Provide the [x, y] coordinate of the cell's center where the given text is located.  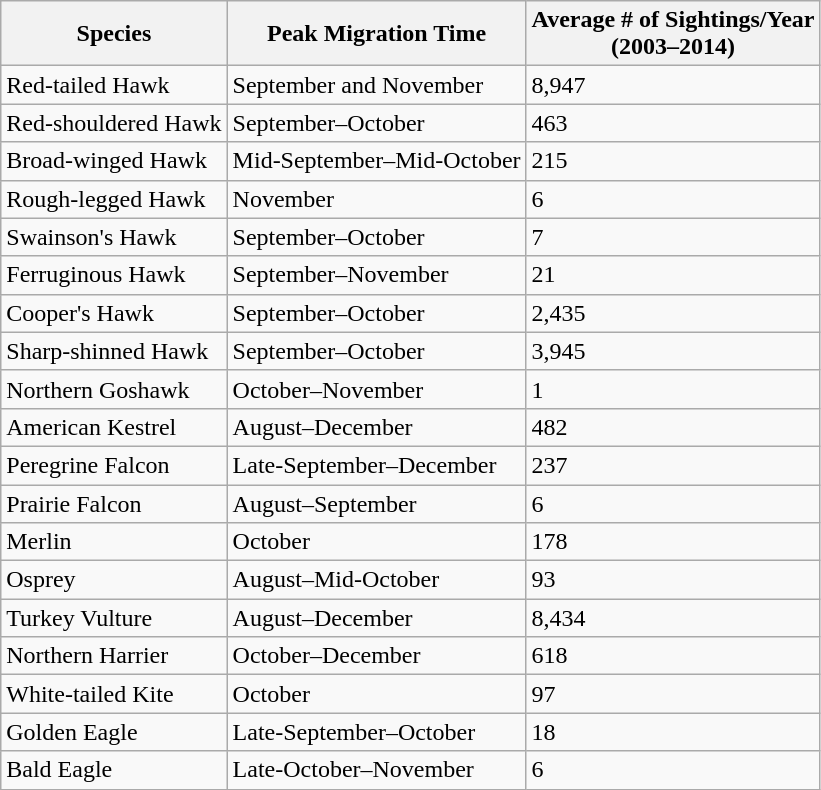
97 [673, 694]
Red-tailed Hawk [114, 85]
8,947 [673, 85]
482 [673, 427]
Broad-winged Hawk [114, 161]
August–Mid-October [376, 580]
August–September [376, 503]
Prairie Falcon [114, 503]
Merlin [114, 542]
October–November [376, 389]
21 [673, 275]
Osprey [114, 580]
September–November [376, 275]
Rough-legged Hawk [114, 199]
Northern Harrier [114, 656]
Mid-September–Mid-October [376, 161]
3,945 [673, 351]
November [376, 199]
93 [673, 580]
215 [673, 161]
White-tailed Kite [114, 694]
Northern Goshawk [114, 389]
Bald Eagle [114, 770]
September and November [376, 85]
237 [673, 465]
American Kestrel [114, 427]
618 [673, 656]
Average # of Sightings/Year(2003–2014) [673, 34]
8,434 [673, 618]
Ferruginous Hawk [114, 275]
Golden Eagle [114, 732]
Late-September–December [376, 465]
7 [673, 237]
18 [673, 732]
2,435 [673, 313]
Species [114, 34]
Peregrine Falcon [114, 465]
Turkey Vulture [114, 618]
Peak Migration Time [376, 34]
Sharp-shinned Hawk [114, 351]
Red-shouldered Hawk [114, 123]
1 [673, 389]
463 [673, 123]
Late-October–November [376, 770]
Cooper's Hawk [114, 313]
178 [673, 542]
Swainson's Hawk [114, 237]
October–December [376, 656]
Late-September–October [376, 732]
